Detect which cell encompasses the target text, then output its [x, y] center coordinate. 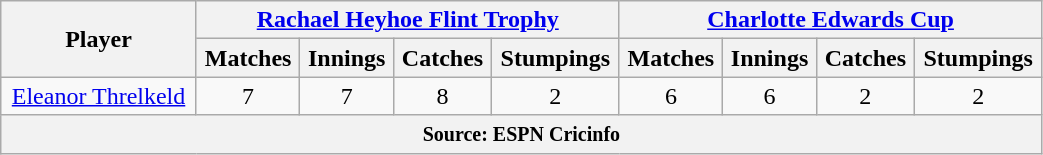
Player [99, 39]
Charlotte Edwards Cup [830, 20]
8 [443, 96]
Source: ESPN Cricinfo [522, 134]
Eleanor Threlkeld [99, 96]
Rachael Heyhoe Flint Trophy [408, 20]
